Identify which cell holds the provided text, then report its (x, y) central coordinate. 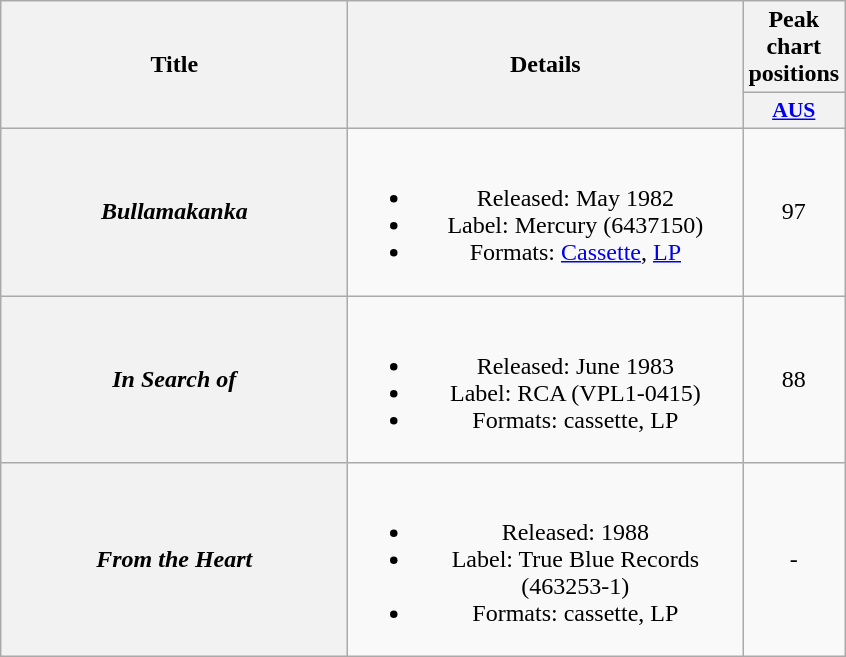
Title (174, 65)
88 (794, 380)
Bullamakanka (174, 212)
Released: 1988Label: True Blue Records (463253-1)Formats: cassette, LP (546, 560)
AUS (794, 111)
97 (794, 212)
In Search of (174, 380)
From the Heart (174, 560)
- (794, 560)
Peak chart positions (794, 47)
Released: May 1982Label: Mercury (6437150)Formats: Cassette, LP (546, 212)
Released: June 1983Label: RCA (VPL1-0415)Formats: cassette, LP (546, 380)
Details (546, 65)
